Pinpoint the cell where the given text exists, returning its [X, Y] midpoint coordinate. 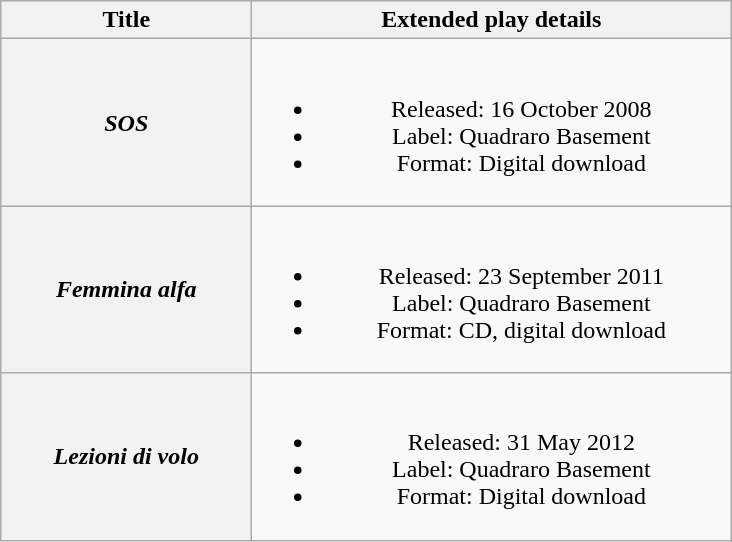
SOS [126, 122]
Released: 23 September 2011Label: Quadraro BasementFormat: CD, digital download [492, 290]
Lezioni di volo [126, 456]
Femmina alfa [126, 290]
Released: 31 May 2012Label: Quadraro BasementFormat: Digital download [492, 456]
Extended play details [492, 20]
Title [126, 20]
Released: 16 October 2008Label: Quadraro BasementFormat: Digital download [492, 122]
